From the cell containing the given text, extract its center point as [x, y] coordinate. 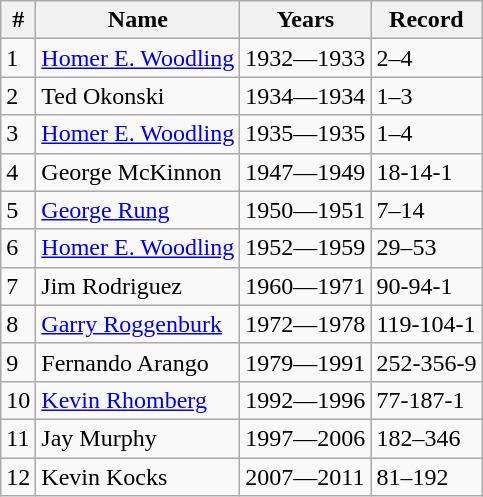
9 [18, 362]
Years [306, 20]
11 [18, 438]
1 [18, 58]
1979—1991 [306, 362]
George McKinnon [138, 172]
2–4 [426, 58]
Name [138, 20]
182–346 [426, 438]
2007—2011 [306, 477]
119-104-1 [426, 324]
Fernando Arango [138, 362]
81–192 [426, 477]
1992—1996 [306, 400]
Garry Roggenburk [138, 324]
90-94-1 [426, 286]
1972—1978 [306, 324]
2 [18, 96]
7–14 [426, 210]
8 [18, 324]
252-356-9 [426, 362]
6 [18, 248]
29–53 [426, 248]
1952—1959 [306, 248]
1934—1934 [306, 96]
1935—1935 [306, 134]
George Rung [138, 210]
18-14-1 [426, 172]
Kevin Rhomberg [138, 400]
1–4 [426, 134]
1960—1971 [306, 286]
77-187-1 [426, 400]
Kevin Kocks [138, 477]
1997—2006 [306, 438]
5 [18, 210]
# [18, 20]
Record [426, 20]
12 [18, 477]
Jay Murphy [138, 438]
7 [18, 286]
1950—1951 [306, 210]
Ted Okonski [138, 96]
4 [18, 172]
Jim Rodriguez [138, 286]
1932—1933 [306, 58]
1–3 [426, 96]
1947—1949 [306, 172]
3 [18, 134]
10 [18, 400]
